Search for the cell housing the specified text and yield its (X, Y) center coordinate. 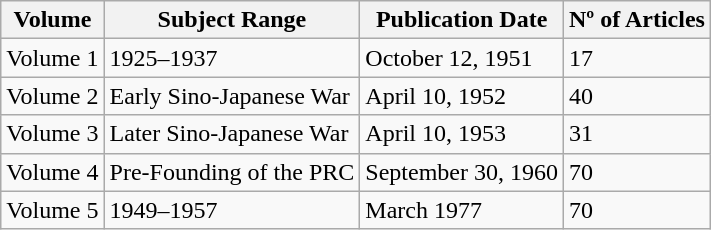
Subject Range (232, 20)
October 12, 1951 (462, 58)
Early Sino-Japanese War (232, 96)
40 (636, 96)
1949–1957 (232, 210)
September 30, 1960 (462, 172)
Volume 1 (52, 58)
April 10, 1953 (462, 134)
Volume (52, 20)
1925–1937 (232, 58)
March 1977 (462, 210)
17 (636, 58)
31 (636, 134)
Volume 3 (52, 134)
Volume 2 (52, 96)
Nº of Articles (636, 20)
Later Sino-Japanese War (232, 134)
Volume 4 (52, 172)
April 10, 1952 (462, 96)
Pre-Founding of the PRC (232, 172)
Publication Date (462, 20)
Volume 5 (52, 210)
